For the text-containing cell, return its midpoint in (X, Y) coordinate format. 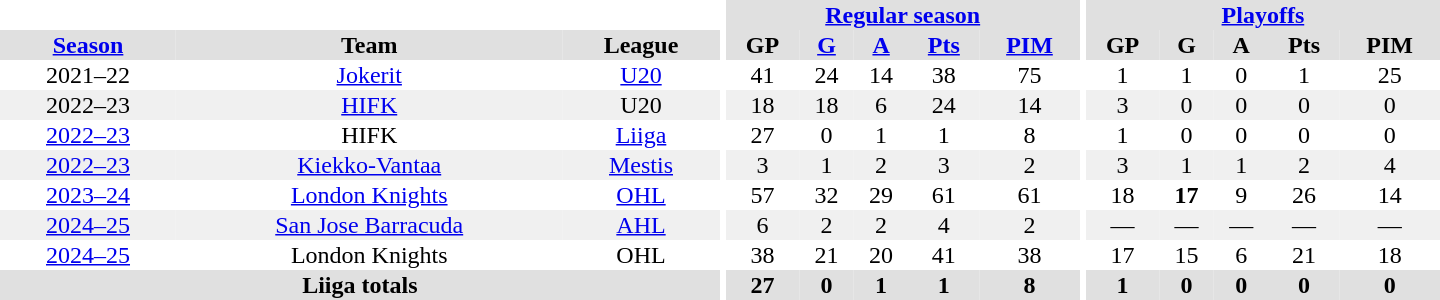
15 (1186, 255)
Team (369, 45)
Season (88, 45)
Mestis (640, 165)
2023–24 (88, 195)
Jokerit (369, 75)
Liiga (640, 135)
20 (882, 255)
26 (1304, 195)
2021–22 (88, 75)
Liiga totals (360, 285)
32 (826, 195)
Regular season (903, 15)
9 (1242, 195)
League (640, 45)
San Jose Barracuda (369, 225)
29 (882, 195)
AHL (640, 225)
25 (1390, 75)
57 (763, 195)
Playoffs (1263, 15)
Kiekko-Vantaa (369, 165)
75 (1029, 75)
